Provide the (x, y) coordinate of the cell's center where the given text is located.  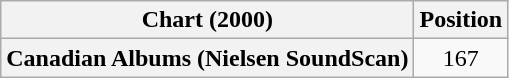
Chart (2000) (208, 20)
Canadian Albums (Nielsen SoundScan) (208, 58)
Position (461, 20)
167 (461, 58)
